Return the (X, Y) coordinate for the center point of the cell that contains the specified text.  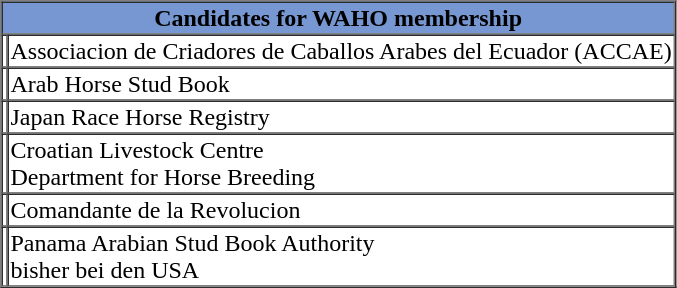
Comandante de la Revolucion (342, 210)
Japan Race Horse Registry (342, 116)
Arab Horse Stud Book (342, 84)
Panama Arabian Stud Book Authority bisher bei den USA (342, 256)
Associacion de Criadores de Caballos Arabes del Ecuador (ACCAE) (342, 50)
Croatian Livestock Centre Department for Horse Breeding (342, 164)
Candidates for WAHO membership (338, 18)
